Detect which cell encompasses the target text, then output its (x, y) center coordinate. 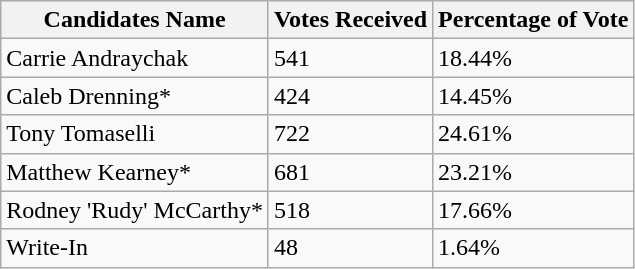
48 (350, 248)
14.45% (534, 96)
17.66% (534, 210)
424 (350, 96)
Votes Received (350, 20)
518 (350, 210)
Caleb Drenning* (135, 96)
Rodney 'Rudy' McCarthy* (135, 210)
Candidates Name (135, 20)
Matthew Kearney* (135, 172)
Carrie Andraychak (135, 58)
23.21% (534, 172)
18.44% (534, 58)
Write-In (135, 248)
Percentage of Vote (534, 20)
24.61% (534, 134)
1.64% (534, 248)
541 (350, 58)
722 (350, 134)
Tony Tomaselli (135, 134)
681 (350, 172)
